Return the (x, y) coordinate for the center point of the cell that contains the specified text.  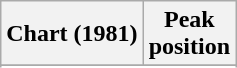
Chart (1981) (72, 34)
Peakposition (189, 34)
